Capture the cell that displays the provided text and extract its [x, y] central coordinate. 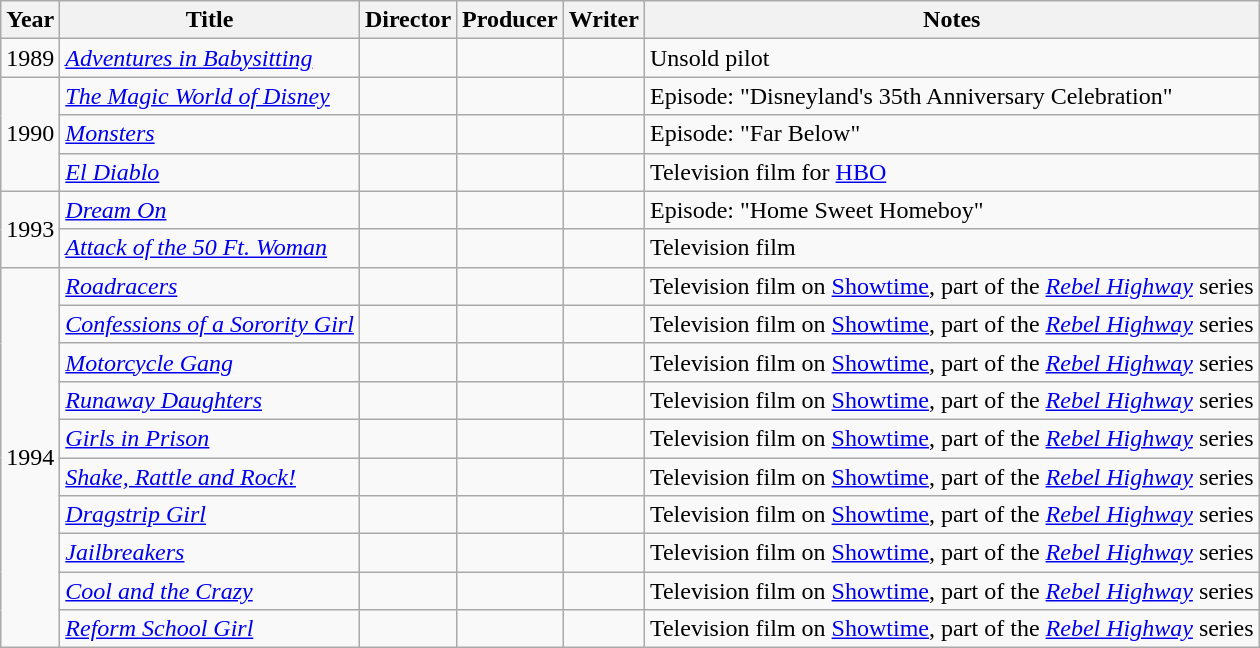
Episode: "Far Below" [952, 134]
El Diablo [210, 172]
Monsters [210, 134]
Television film [952, 248]
Shake, Rattle and Rock! [210, 477]
Year [30, 20]
Attack of the 50 Ft. Woman [210, 248]
Television film for HBO [952, 172]
Reform School Girl [210, 629]
Roadracers [210, 286]
Motorcycle Gang [210, 362]
1990 [30, 134]
Dream On [210, 210]
Adventures in Babysitting [210, 58]
Jailbreakers [210, 553]
1993 [30, 229]
Runaway Daughters [210, 400]
Title [210, 20]
Writer [604, 20]
Cool and the Crazy [210, 591]
Dragstrip Girl [210, 515]
Episode: "Disneyland's 35th Anniversary Celebration" [952, 96]
Notes [952, 20]
Unsold pilot [952, 58]
Director [408, 20]
1994 [30, 458]
The Magic World of Disney [210, 96]
1989 [30, 58]
Confessions of a Sorority Girl [210, 324]
Producer [510, 20]
Episode: "Home Sweet Homeboy" [952, 210]
Girls in Prison [210, 438]
